Pinpoint the cell where the given text exists, returning its [X, Y] midpoint coordinate. 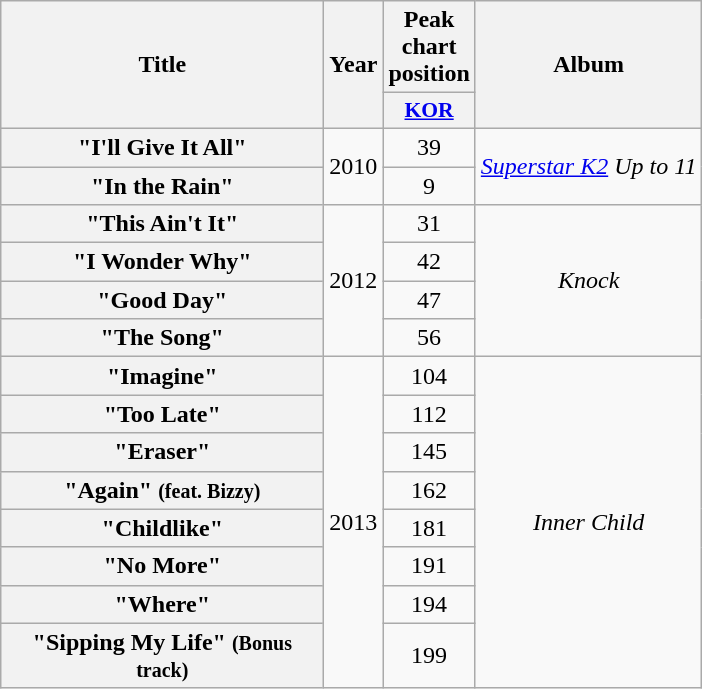
"Eraser" [162, 452]
181 [429, 528]
Album [588, 65]
KOR [429, 111]
"No More" [162, 566]
191 [429, 566]
145 [429, 452]
"Imagine" [162, 376]
Year [354, 65]
31 [429, 224]
"I Wonder Why" [162, 262]
"In the Rain" [162, 185]
2012 [354, 281]
"Again" (feat. Bizzy) [162, 490]
42 [429, 262]
"This Ain't It" [162, 224]
2010 [354, 166]
Knock [588, 281]
"Too Late" [162, 414]
Superstar K2 Up to 11 [588, 166]
"Where" [162, 604]
194 [429, 604]
9 [429, 185]
"The Song" [162, 338]
Title [162, 65]
Inner Child [588, 523]
162 [429, 490]
"Sipping My Life" (Bonus track) [162, 656]
"Childlike" [162, 528]
104 [429, 376]
56 [429, 338]
"Good Day" [162, 300]
2013 [354, 523]
112 [429, 414]
199 [429, 656]
39 [429, 147]
Peak chart position [429, 47]
"I'll Give It All" [162, 147]
47 [429, 300]
